Pinpoint the cell where the given text exists, returning its (x, y) midpoint coordinate. 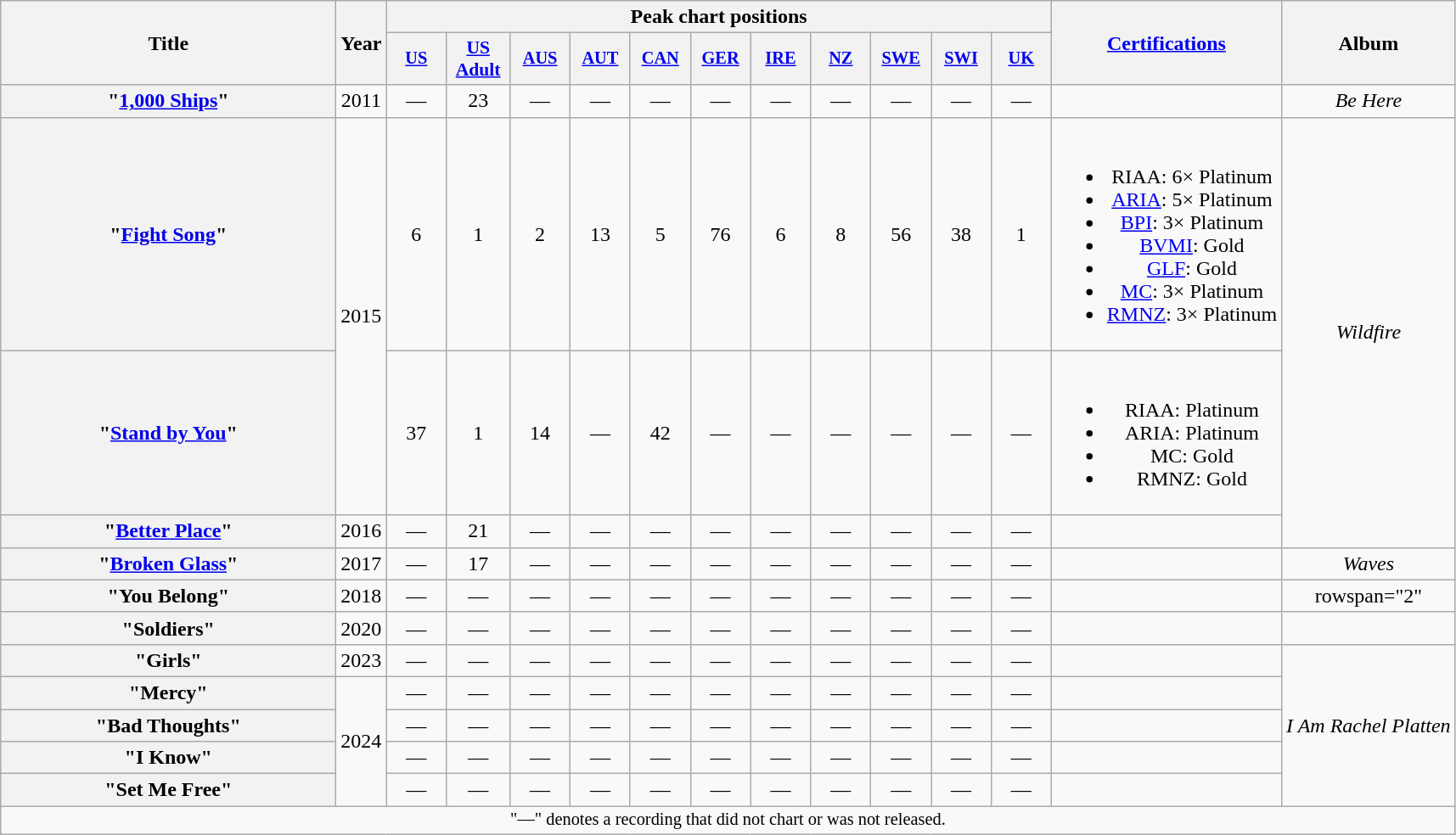
"Fight Song" (168, 234)
NZ (840, 59)
"Mercy" (168, 692)
5 (661, 234)
"Bad Thoughts" (168, 726)
CAN (661, 59)
21 (479, 531)
2018 (362, 596)
Certifications (1166, 42)
14 (540, 433)
"1,000 Ships" (168, 101)
"I Know" (168, 758)
76 (720, 234)
17 (479, 563)
"—" denotes a recording that did not chart or was not released. (728, 821)
UK (1020, 59)
"Girls" (168, 660)
56 (902, 234)
"Set Me Free" (168, 790)
37 (416, 433)
"Better Place" (168, 531)
Year (362, 42)
2020 (362, 628)
8 (840, 234)
2023 (362, 660)
Peak chart positions (718, 17)
42 (661, 433)
RIAA: 6× PlatinumARIA: 5× PlatinumBPI: 3× PlatinumBVMI: GoldGLF: GoldMC: 3× PlatinumRMNZ: 3× Platinum (1166, 234)
"Soldiers" (168, 628)
USAdult (479, 59)
AUS (540, 59)
"You Belong" (168, 596)
AUT (599, 59)
GER (720, 59)
23 (479, 101)
I Am Rachel Platten (1369, 725)
13 (599, 234)
2024 (362, 741)
RIAA: PlatinumARIA: PlatinumMC: GoldRMNZ: Gold (1166, 433)
Be Here (1369, 101)
IRE (781, 59)
US (416, 59)
2 (540, 234)
SWI (961, 59)
Wildfire (1369, 333)
38 (961, 234)
2015 (362, 316)
2011 (362, 101)
Waves (1369, 563)
2016 (362, 531)
"Broken Glass" (168, 563)
Title (168, 42)
rowspan="2" (1369, 596)
2017 (362, 563)
SWE (902, 59)
Album (1369, 42)
"Stand by You" (168, 433)
